Detect which cell encompasses the target text, then output its (x, y) center coordinate. 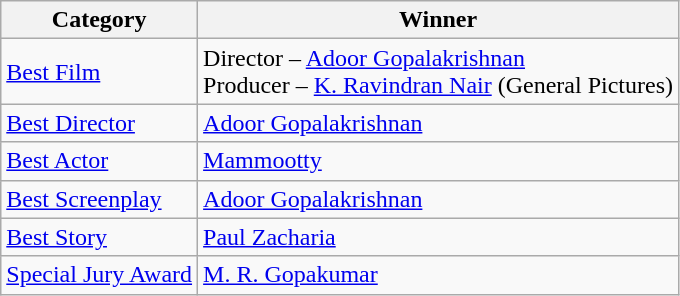
M. R. Gopakumar (438, 275)
Mammootty (438, 161)
Best Actor (100, 161)
Best Screenplay (100, 199)
Paul Zacharia (438, 237)
Special Jury Award (100, 275)
Winner (438, 20)
Director – Adoor GopalakrishnanProducer – K. Ravindran Nair (General Pictures) (438, 72)
Best Film (100, 72)
Best Story (100, 237)
Category (100, 20)
Best Director (100, 123)
